Capture the cell that displays the provided text and extract its [X, Y] central coordinate. 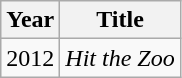
2012 [30, 58]
Hit the Zoo [120, 58]
Year [30, 20]
Title [120, 20]
